Output the (X, Y) coordinate of the center of the cell containing the given text.  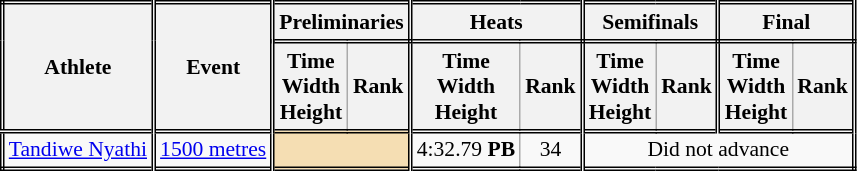
Final (786, 22)
Preliminaries (342, 22)
Event (214, 67)
Heats (496, 22)
1500 metres (214, 150)
Semifinals (650, 22)
4:32.79 PB (465, 150)
Athlete (78, 67)
Tandiwe Nyathi (78, 150)
Did not advance (718, 150)
34 (551, 150)
